Detect which cell encompasses the target text, then output its (x, y) center coordinate. 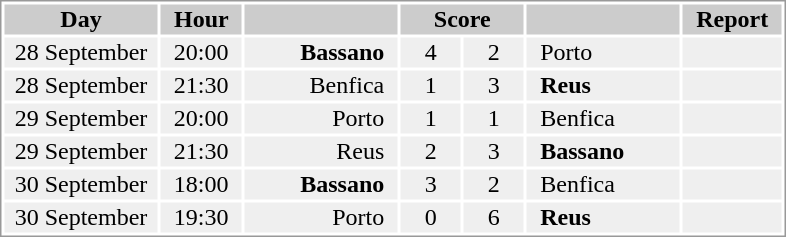
Report (732, 19)
6 (494, 217)
0 (431, 217)
18:00 (200, 185)
Day (80, 19)
4 (431, 53)
Hour (200, 19)
Score (462, 19)
19:30 (200, 217)
